From the cell containing the given text, extract its center point as (x, y) coordinate. 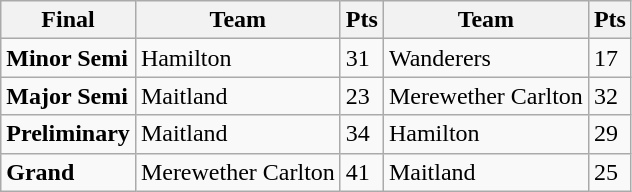
Wanderers (486, 58)
25 (610, 172)
Grand (68, 172)
41 (362, 172)
29 (610, 134)
23 (362, 96)
34 (362, 134)
31 (362, 58)
Preliminary (68, 134)
17 (610, 58)
Minor Semi (68, 58)
Major Semi (68, 96)
Final (68, 20)
32 (610, 96)
